Provide the (X, Y) coordinate of the cell's center where the given text is located.  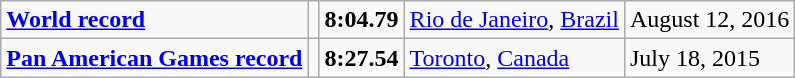
8:04.79 (362, 20)
8:27.54 (362, 58)
July 18, 2015 (709, 58)
Pan American Games record (154, 58)
Rio de Janeiro, Brazil (514, 20)
Toronto, Canada (514, 58)
August 12, 2016 (709, 20)
World record (154, 20)
